Pinpoint the cell where the given text exists, returning its [x, y] midpoint coordinate. 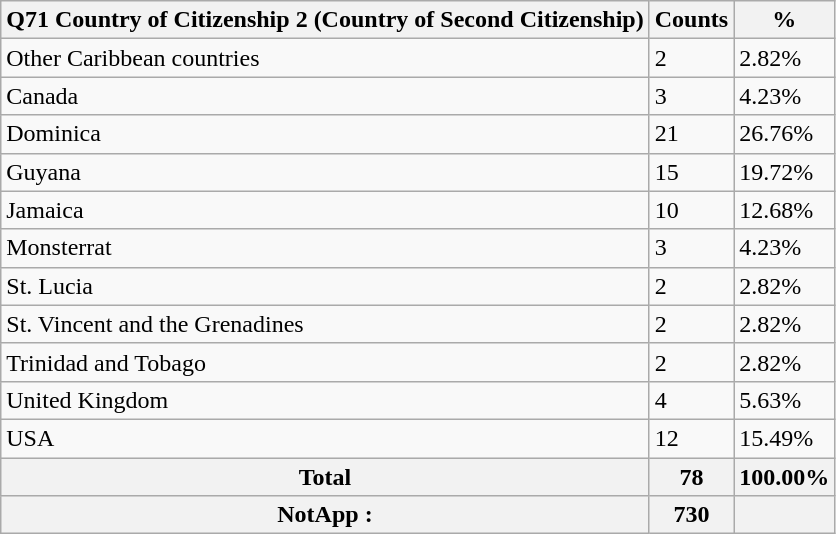
10 [691, 210]
12 [691, 438]
15.49% [784, 438]
Jamaica [325, 210]
Monsterrat [325, 248]
26.76% [784, 134]
19.72% [784, 172]
Counts [691, 20]
NotApp : [325, 515]
St. Lucia [325, 286]
12.68% [784, 210]
Canada [325, 96]
Dominica [325, 134]
4 [691, 400]
Total [325, 477]
78 [691, 477]
Guyana [325, 172]
15 [691, 172]
% [784, 20]
Other Caribbean countries [325, 58]
St. Vincent and the Grenadines [325, 324]
USA [325, 438]
Q71 Country of Citizenship 2 (Country of Second Citizenship) [325, 20]
100.00% [784, 477]
5.63% [784, 400]
Trinidad and Tobago [325, 362]
730 [691, 515]
United Kingdom [325, 400]
21 [691, 134]
